Provide the [X, Y] coordinate of the cell's center where the given text is located.  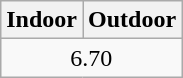
6.70 [92, 58]
Outdoor [132, 20]
Indoor [42, 20]
